Identify which cell holds the provided text, then report its (X, Y) central coordinate. 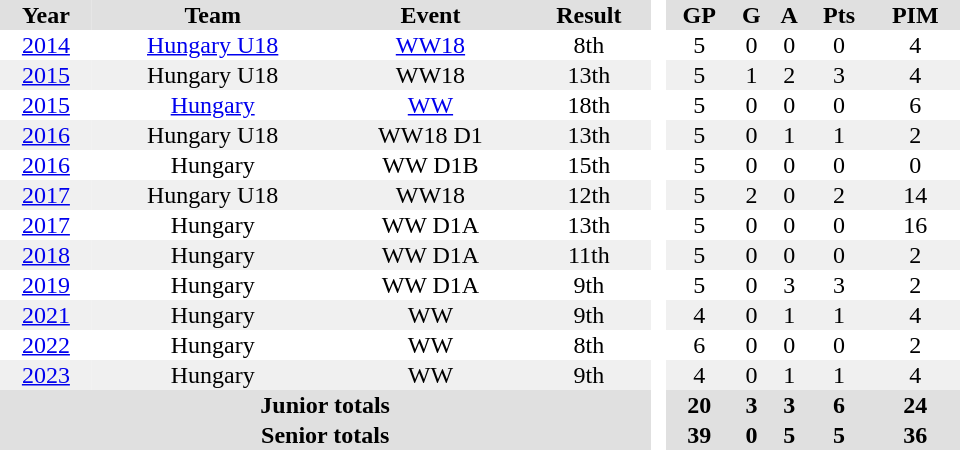
A (790, 15)
20 (700, 405)
2018 (46, 255)
Junior totals (325, 405)
WW18 D1 (431, 135)
16 (916, 225)
14 (916, 195)
Year (46, 15)
18th (588, 105)
G (752, 15)
Senior totals (325, 435)
2023 (46, 375)
Team (213, 15)
Result (588, 15)
WW D1B (431, 165)
PIM (916, 15)
2019 (46, 285)
Event (431, 15)
2022 (46, 345)
36 (916, 435)
15th (588, 165)
12th (588, 195)
11th (588, 255)
39 (700, 435)
24 (916, 405)
Pts (840, 15)
2021 (46, 315)
2014 (46, 45)
GP (700, 15)
